Return the (X, Y) coordinate for the center point of the cell that contains the specified text.  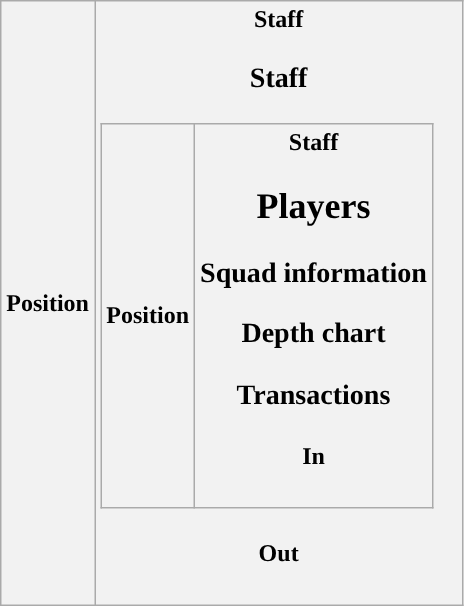
Staff Staff Position Staff PlayersSquad information Depth chartTransactionsIn Out (278, 303)
Staff PlayersSquad information Depth chartTransactionsIn (314, 315)
